Provide the [X, Y] coordinate of the cell's center where the given text is located.  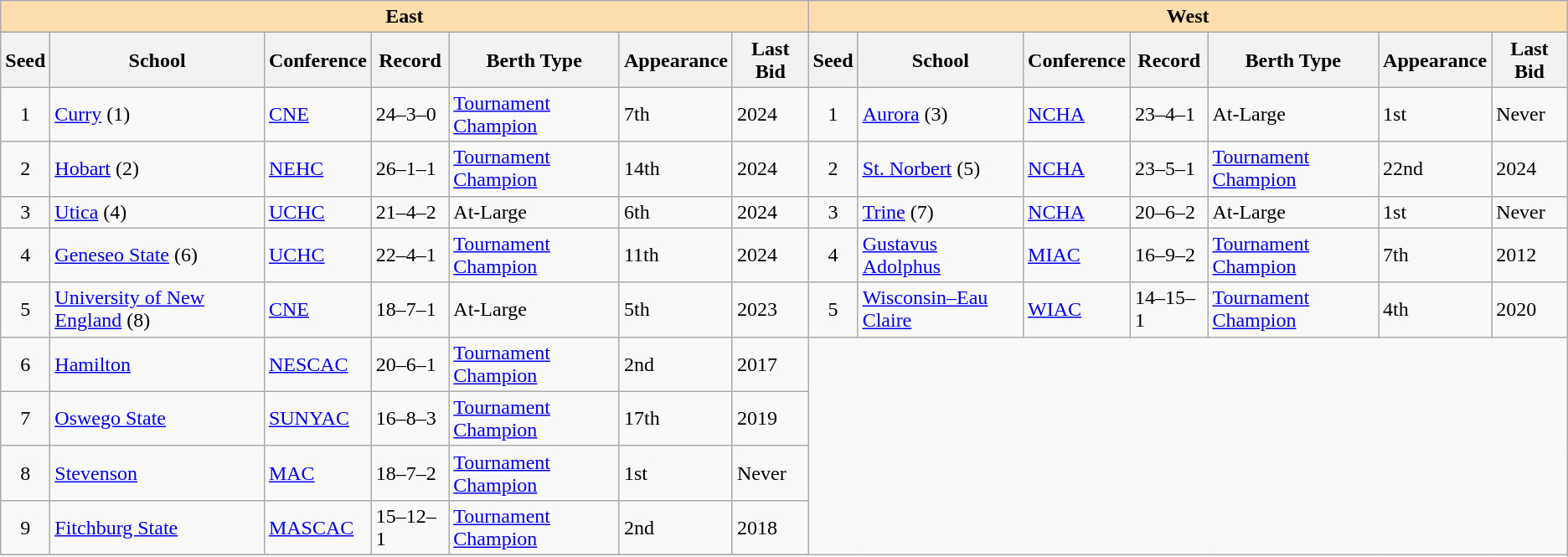
Geneseo State (6) [157, 255]
Trine (7) [940, 212]
18–7–2 [410, 472]
5th [675, 310]
Gustavus Adolphus [940, 255]
NESCAC [317, 364]
2018 [771, 528]
MIAC [1077, 255]
2023 [771, 310]
11th [675, 255]
Aurora (3) [940, 114]
East [405, 17]
Wisconsin–Eau Claire [940, 310]
2020 [1529, 310]
NEHC [317, 169]
17th [675, 419]
23–4–1 [1168, 114]
Fitchburg State [157, 528]
4th [1436, 310]
2019 [771, 419]
23–5–1 [1168, 169]
22nd [1436, 169]
Oswego State [157, 419]
MASCAC [317, 528]
14th [675, 169]
21–4–2 [410, 212]
14–15–1 [1168, 310]
St. Norbert (5) [940, 169]
Hamilton [157, 364]
18–7–1 [410, 310]
Hobart (2) [157, 169]
16–9–2 [1168, 255]
7 [25, 419]
8 [25, 472]
20–6–1 [410, 364]
22–4–1 [410, 255]
Utica (4) [157, 212]
University of New England (8) [157, 310]
6th [675, 212]
20–6–2 [1168, 212]
Stevenson [157, 472]
2012 [1529, 255]
Curry (1) [157, 114]
9 [25, 528]
SUNYAC [317, 419]
2017 [771, 364]
15–12–1 [410, 528]
West [1188, 17]
WIAC [1077, 310]
6 [25, 364]
24–3–0 [410, 114]
MAC [317, 472]
16–8–3 [410, 419]
26–1–1 [410, 169]
